Capture the cell that displays the provided text and extract its (X, Y) central coordinate. 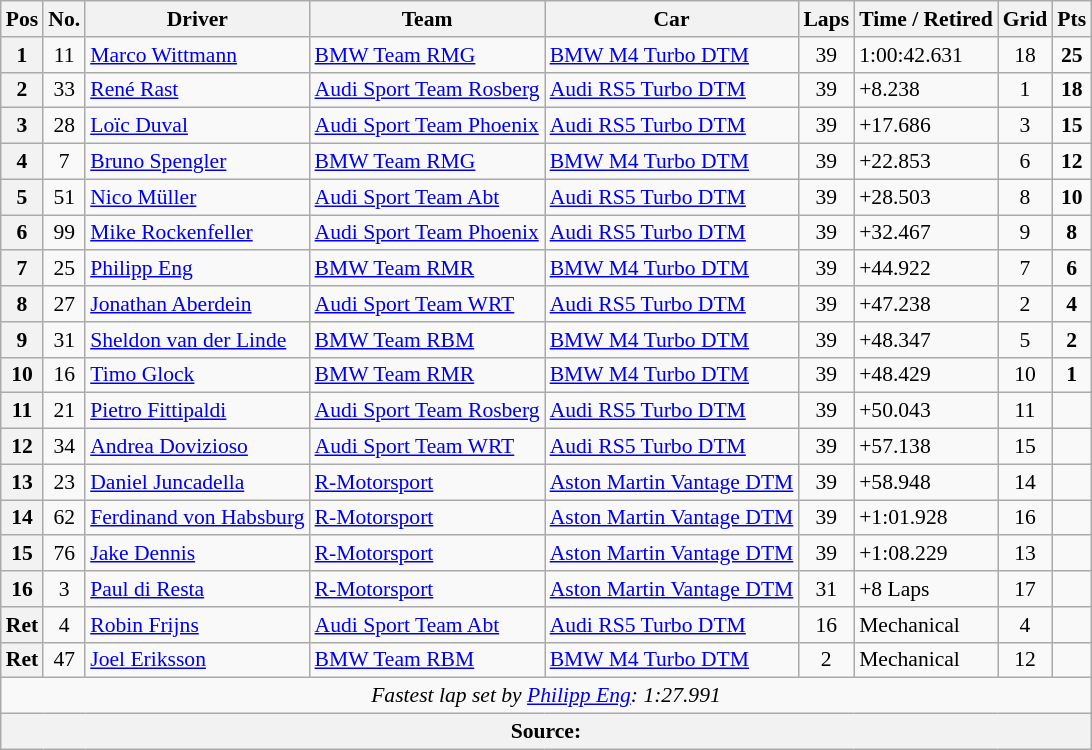
+47.238 (926, 304)
No. (64, 19)
René Rast (197, 90)
+17.686 (926, 126)
Bruno Spengler (197, 162)
+28.503 (926, 197)
Sheldon van der Linde (197, 340)
23 (64, 482)
+58.948 (926, 482)
Loïc Duval (197, 126)
Daniel Juncadella (197, 482)
Laps (826, 19)
Team (428, 19)
17 (1026, 589)
+48.429 (926, 375)
Jake Dennis (197, 554)
Andrea Dovizioso (197, 447)
21 (64, 411)
Grid (1026, 19)
Mike Rockenfeller (197, 233)
62 (64, 518)
47 (64, 660)
Time / Retired (926, 19)
+1:08.229 (926, 554)
76 (64, 554)
Fastest lap set by Philipp Eng: 1:27.991 (546, 696)
Robin Frijns (197, 625)
+1:01.928 (926, 518)
27 (64, 304)
Pts (1072, 19)
1:00:42.631 (926, 55)
Philipp Eng (197, 269)
Nico Müller (197, 197)
Joel Eriksson (197, 660)
28 (64, 126)
Paul di Resta (197, 589)
+32.467 (926, 233)
Marco Wittmann (197, 55)
Car (672, 19)
Pietro Fittipaldi (197, 411)
Timo Glock (197, 375)
+48.347 (926, 340)
33 (64, 90)
+22.853 (926, 162)
+8.238 (926, 90)
+57.138 (926, 447)
Ferdinand von Habsburg (197, 518)
34 (64, 447)
Driver (197, 19)
Source: (546, 732)
+50.043 (926, 411)
+44.922 (926, 269)
51 (64, 197)
Pos (22, 19)
99 (64, 233)
+8 Laps (926, 589)
Jonathan Aberdein (197, 304)
